Return (X, Y) of the center of cell containing provided text 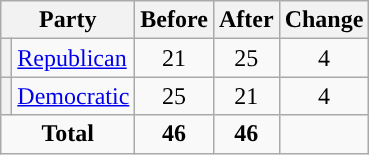
Before (174, 20)
Total (68, 134)
Change (324, 20)
Democratic (74, 96)
Party (68, 20)
After (246, 20)
Republican (74, 58)
